Capture the cell that displays the provided text and extract its (X, Y) central coordinate. 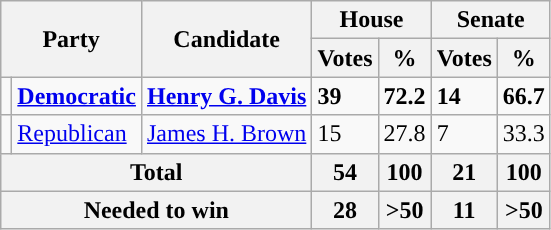
Senate (490, 20)
Total (156, 172)
Candidate (226, 39)
33.3 (524, 134)
Party (72, 39)
Henry G. Davis (226, 96)
James H. Brown (226, 134)
72.2 (404, 96)
66.7 (524, 96)
28 (345, 210)
11 (464, 210)
Needed to win (156, 210)
Republican (77, 134)
Democratic (77, 96)
21 (464, 172)
14 (464, 96)
54 (345, 172)
27.8 (404, 134)
15 (345, 134)
House (372, 20)
7 (464, 134)
39 (345, 96)
